Find where the given text appears and provide that cell's center as [x, y] coordinate. 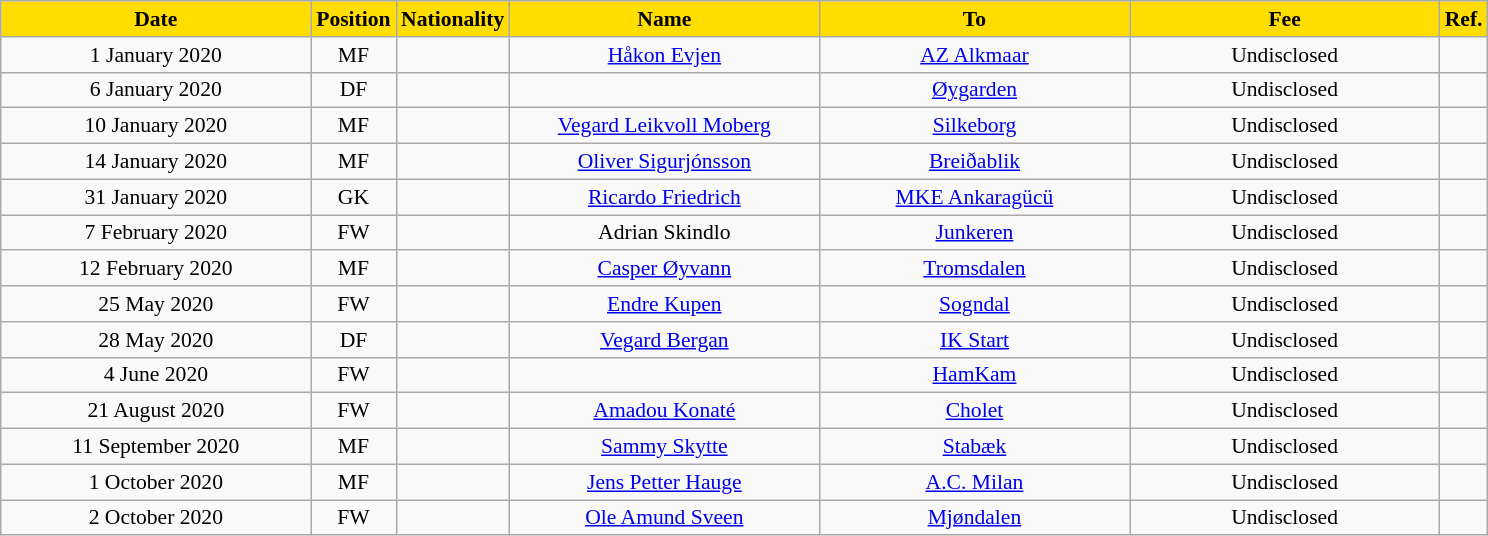
10 January 2020 [156, 126]
Ricardo Friedrich [664, 197]
14 January 2020 [156, 162]
Vegard Leikvoll Moberg [664, 126]
Oliver Sigurjónsson [664, 162]
Breiðablik [974, 162]
1 October 2020 [156, 482]
7 February 2020 [156, 233]
Vegard Bergan [664, 340]
MKE Ankaragücü [974, 197]
Nationality [452, 19]
Name [664, 19]
Ole Amund Sveen [664, 518]
21 August 2020 [156, 411]
25 May 2020 [156, 304]
AZ Alkmaar [974, 55]
4 June 2020 [156, 375]
Ref. [1464, 19]
Cholet [974, 411]
12 February 2020 [156, 269]
GK [354, 197]
Sammy Skytte [664, 447]
Date [156, 19]
Mjøndalen [974, 518]
Stabæk [974, 447]
Håkon Evjen [664, 55]
Jens Petter Hauge [664, 482]
6 January 2020 [156, 90]
Øygarden [974, 90]
Casper Øyvann [664, 269]
Silkeborg [974, 126]
A.C. Milan [974, 482]
Tromsdalen [974, 269]
1 January 2020 [156, 55]
Junkeren [974, 233]
31 January 2020 [156, 197]
Adrian Skindlo [664, 233]
HamKam [974, 375]
28 May 2020 [156, 340]
IK Start [974, 340]
Position [354, 19]
11 September 2020 [156, 447]
Fee [1285, 19]
Amadou Konaté [664, 411]
To [974, 19]
2 October 2020 [156, 518]
Sogndal [974, 304]
Endre Kupen [664, 304]
